Provide the (X, Y) coordinate of the cell's center where the given text is located.  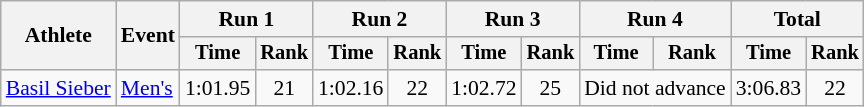
1:02.72 (484, 88)
Did not advance (655, 88)
1:01.95 (218, 88)
Event (148, 36)
1:02.16 (350, 88)
21 (284, 88)
Run 2 (380, 19)
25 (551, 88)
Athlete (58, 36)
3:06.83 (768, 88)
Men's (148, 88)
Run 3 (512, 19)
Run 1 (246, 19)
Basil Sieber (58, 88)
Run 4 (655, 19)
Total (798, 19)
